Capture the cell that displays the provided text and extract its (x, y) central coordinate. 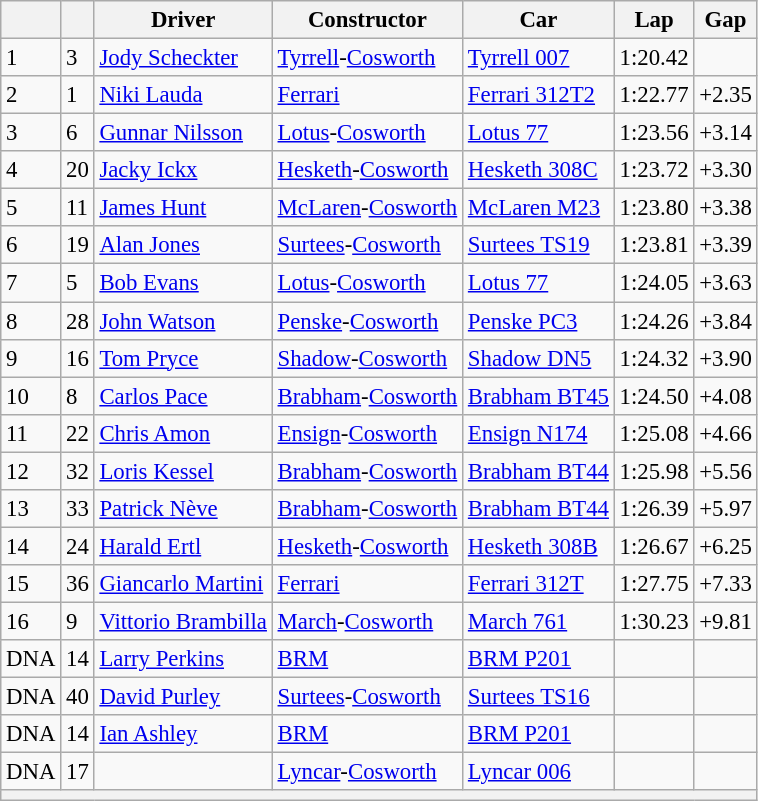
10 (31, 396)
March 761 (539, 621)
1:23.80 (654, 208)
36 (78, 584)
28 (78, 321)
+6.25 (726, 546)
James Hunt (183, 208)
1:30.23 (654, 621)
1:26.39 (654, 509)
24 (78, 546)
+2.35 (726, 95)
Hesketh 308B (539, 546)
Brabham BT45 (539, 396)
Shadow-Cosworth (367, 358)
Gap (726, 20)
40 (78, 697)
Larry Perkins (183, 659)
1:23.81 (654, 245)
Bob Evans (183, 283)
+4.66 (726, 433)
Jody Scheckter (183, 58)
March-Cosworth (367, 621)
Giancarlo Martini (183, 584)
1:25.08 (654, 433)
Ferrari 312T2 (539, 95)
John Watson (183, 321)
+5.97 (726, 509)
Niki Lauda (183, 95)
22 (78, 433)
1:24.26 (654, 321)
Alan Jones (183, 245)
1:27.75 (654, 584)
1:20.42 (654, 58)
Ferrari 312T (539, 584)
Vittorio Brambilla (183, 621)
1:25.98 (654, 471)
McLaren M23 (539, 208)
Loris Kessel (183, 471)
+3.30 (726, 170)
+3.63 (726, 283)
Surtees TS19 (539, 245)
Lyncar-Cosworth (367, 772)
Harald Ertl (183, 546)
32 (78, 471)
19 (78, 245)
12 (31, 471)
+9.81 (726, 621)
Jacky Ickx (183, 170)
33 (78, 509)
Carlos Pace (183, 396)
Tyrrell 007 (539, 58)
4 (31, 170)
13 (31, 509)
Lap (654, 20)
Constructor (367, 20)
+4.08 (726, 396)
McLaren-Cosworth (367, 208)
Ian Ashley (183, 734)
+7.33 (726, 584)
7 (31, 283)
1:24.32 (654, 358)
1:24.05 (654, 283)
Shadow DN5 (539, 358)
Hesketh 308C (539, 170)
+3.84 (726, 321)
1:23.56 (654, 133)
Patrick Nève (183, 509)
Surtees TS16 (539, 697)
Gunnar Nilsson (183, 133)
Ensign-Cosworth (367, 433)
1:23.72 (654, 170)
+5.56 (726, 471)
1:24.50 (654, 396)
Chris Amon (183, 433)
15 (31, 584)
Penske-Cosworth (367, 321)
+3.39 (726, 245)
17 (78, 772)
Lyncar 006 (539, 772)
2 (31, 95)
1:22.77 (654, 95)
1:26.67 (654, 546)
Ensign N174 (539, 433)
Penske PC3 (539, 321)
+3.90 (726, 358)
+3.14 (726, 133)
20 (78, 170)
Driver (183, 20)
Tom Pryce (183, 358)
+3.38 (726, 208)
Tyrrell-Cosworth (367, 58)
David Purley (183, 697)
Car (539, 20)
